From the cell containing the given text, extract its center point as (x, y) coordinate. 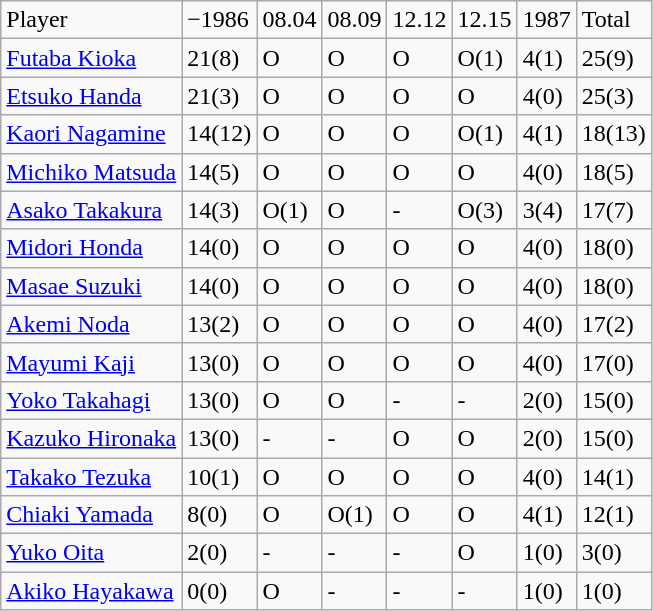
17(7) (614, 210)
14(3) (220, 210)
Player (92, 20)
Mayumi Kaji (92, 362)
Asako Takakura (92, 210)
Akiko Hayakawa (92, 591)
14(12) (220, 134)
08.09 (354, 20)
Kaori Nagamine (92, 134)
12(1) (614, 515)
14(1) (614, 477)
O(3) (484, 210)
12.12 (420, 20)
Masae Suzuki (92, 286)
Akemi Noda (92, 324)
18(13) (614, 134)
Takako Tezuka (92, 477)
Kazuko Hironaka (92, 438)
Yuko Oita (92, 553)
Chiaki Yamada (92, 515)
3(0) (614, 553)
13(2) (220, 324)
−1986 (220, 20)
8(0) (220, 515)
08.04 (290, 20)
21(8) (220, 58)
Etsuko Handa (92, 96)
Yoko Takahagi (92, 400)
18(5) (614, 172)
Michiko Matsuda (92, 172)
0(0) (220, 591)
3(4) (546, 210)
10(1) (220, 477)
17(2) (614, 324)
17(0) (614, 362)
25(9) (614, 58)
Futaba Kioka (92, 58)
14(5) (220, 172)
21(3) (220, 96)
12.15 (484, 20)
25(3) (614, 96)
1987 (546, 20)
Midori Honda (92, 248)
Total (614, 20)
